Find where the given text appears and provide that cell's center as (x, y) coordinate. 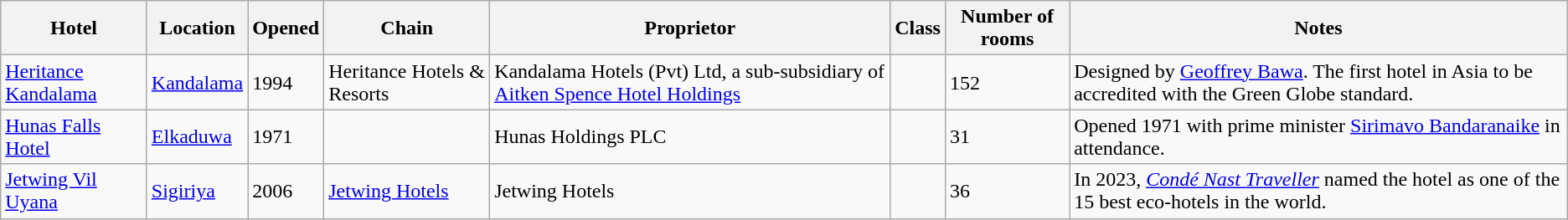
Elkaduwa (197, 137)
Jetwing Vil Uyana (74, 191)
Kandalama (197, 82)
Hotel (74, 28)
Designed by Geoffrey Bawa. The first hotel in Asia to be accredited with the Green Globe standard. (1318, 82)
Notes (1318, 28)
Heritance Kandalama (74, 82)
Hunas Holdings PLC (690, 137)
In 2023, Condé Nast Traveller named the hotel as one of the 15 best eco-hotels in the world. (1318, 191)
Sigiriya (197, 191)
Chain (407, 28)
2006 (286, 191)
Kandalama Hotels (Pvt) Ltd, a sub-subsidiary of Aitken Spence Hotel Holdings (690, 82)
Proprietor (690, 28)
Opened (286, 28)
Number of rooms (1007, 28)
Heritance Hotels & Resorts (407, 82)
Location (197, 28)
152 (1007, 82)
Hunas Falls Hotel (74, 137)
1994 (286, 82)
Class (918, 28)
1971 (286, 137)
Opened 1971 with prime minister Sirimavo Bandaranaike in attendance. (1318, 137)
36 (1007, 191)
31 (1007, 137)
